For the text-containing cell, return its midpoint in (x, y) coordinate format. 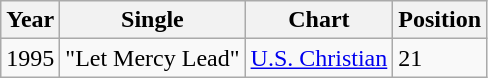
Year (30, 20)
"Let Mercy Lead" (152, 58)
U.S. Christian (319, 58)
21 (440, 58)
1995 (30, 58)
Position (440, 20)
Chart (319, 20)
Single (152, 20)
